Scan for the cell matching the given text and deliver its (X, Y) coordinate at center. 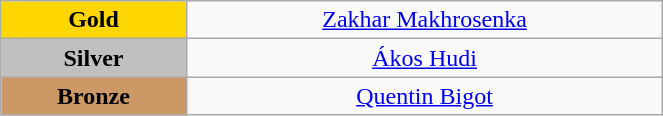
Quentin Bigot (424, 96)
Ákos Hudi (424, 58)
Gold (94, 20)
Zakhar Makhrosenka (424, 20)
Bronze (94, 96)
Silver (94, 58)
